From the cell containing the given text, extract its center point as [x, y] coordinate. 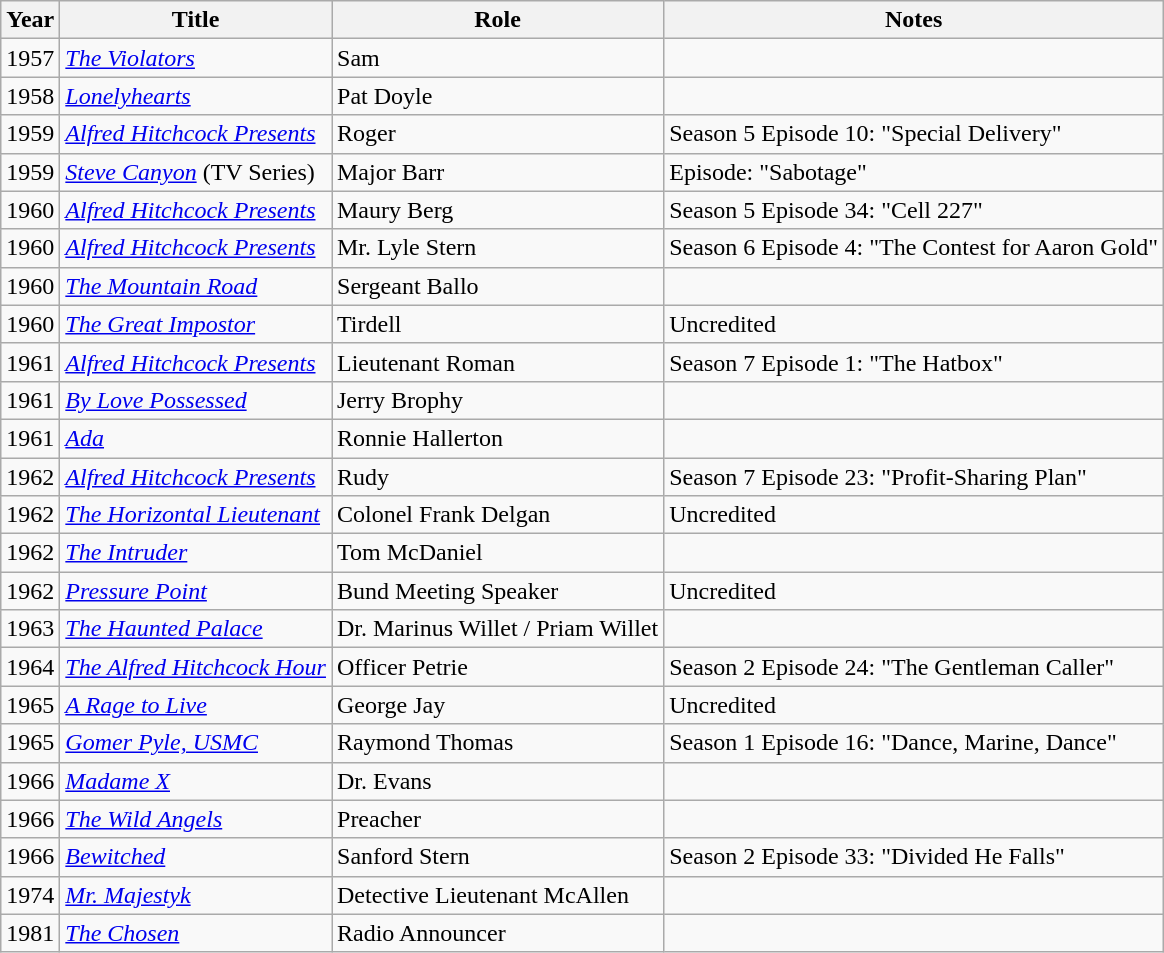
Major Barr [498, 172]
Season 5 Episode 34: "Cell 227" [914, 210]
Jerry Brophy [498, 400]
1963 [30, 629]
Episode: "Sabotage" [914, 172]
Title [196, 20]
Mr. Majestyk [196, 895]
1958 [30, 96]
Radio Announcer [498, 933]
Role [498, 20]
Notes [914, 20]
Ronnie Hallerton [498, 438]
Detective Lieutenant McAllen [498, 895]
1957 [30, 58]
Dr. Evans [498, 781]
The Haunted Palace [196, 629]
The Mountain Road [196, 286]
Sanford Stern [498, 857]
The Horizontal Lieutenant [196, 515]
Gomer Pyle, USMC [196, 743]
Season 1 Episode 16: "Dance, Marine, Dance" [914, 743]
Rudy [498, 477]
Sam [498, 58]
Season 7 Episode 1: "The Hatbox" [914, 362]
Sergeant Ballo [498, 286]
The Alfred Hitchcock Hour [196, 667]
Ada [196, 438]
A Rage to Live [196, 705]
Roger [498, 134]
Season 6 Episode 4: "The Contest for Aaron Gold" [914, 248]
Pat Doyle [498, 96]
1981 [30, 933]
Bewitched [196, 857]
By Love Possessed [196, 400]
The Great Impostor [196, 324]
Pressure Point [196, 591]
Maury Berg [498, 210]
Lieutenant Roman [498, 362]
Season 2 Episode 33: "Divided He Falls" [914, 857]
The Chosen [196, 933]
Raymond Thomas [498, 743]
Steve Canyon (TV Series) [196, 172]
1964 [30, 667]
Officer Petrie [498, 667]
Colonel Frank Delgan [498, 515]
Tirdell [498, 324]
Preacher [498, 819]
Season 5 Episode 10: "Special Delivery" [914, 134]
Mr. Lyle Stern [498, 248]
Bund Meeting Speaker [498, 591]
The Intruder [196, 553]
Season 7 Episode 23: "Profit-Sharing Plan" [914, 477]
The Wild Angels [196, 819]
1974 [30, 895]
The Violators [196, 58]
George Jay [498, 705]
Lonelyhearts [196, 96]
Tom McDaniel [498, 553]
Dr. Marinus Willet / Priam Willet [498, 629]
Madame X [196, 781]
Year [30, 20]
Season 2 Episode 24: "The Gentleman Caller" [914, 667]
